Return [X, Y] of the center of cell containing provided text 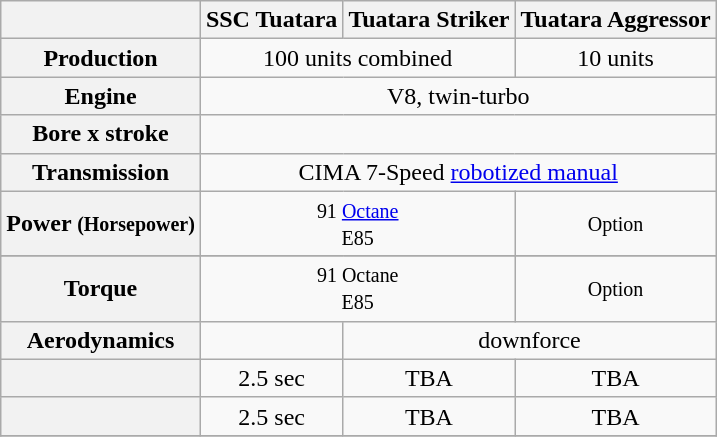
CIMA 7-Speed robotized manual [458, 172]
V8, twin-turbo [458, 96]
Production [101, 58]
10 units [616, 58]
Transmission [101, 172]
Tuatara Striker [429, 20]
Torque [101, 288]
SSC Tuatara [271, 20]
Power (Horsepower) [101, 224]
downforce [530, 340]
Bore x stroke [101, 134]
Tuatara Aggressor [616, 20]
Aerodynamics [101, 340]
Engine [101, 96]
100 units combined [358, 58]
